Capture the cell that displays the provided text and extract its (X, Y) central coordinate. 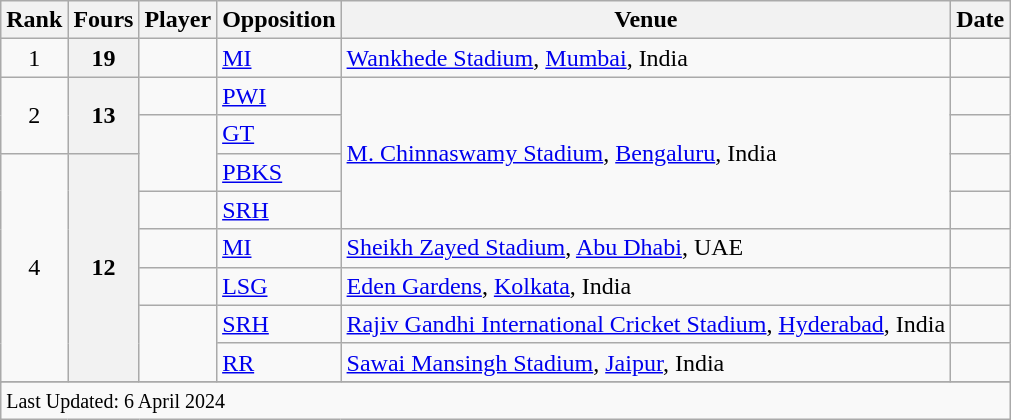
Eden Gardens, Kolkata, India (646, 286)
12 (104, 267)
19 (104, 58)
1 (34, 58)
Last Updated: 6 April 2024 (506, 400)
2 (34, 115)
RR (279, 362)
Opposition (279, 20)
Venue (646, 20)
Date (980, 20)
PWI (279, 96)
Player (178, 20)
Sheikh Zayed Stadium, Abu Dhabi, UAE (646, 248)
M. Chinnaswamy Stadium, Bengaluru, India (646, 153)
LSG (279, 286)
Fours (104, 20)
GT (279, 134)
Rank (34, 20)
13 (104, 115)
Sawai Mansingh Stadium, Jaipur, India (646, 362)
Wankhede Stadium, Mumbai, India (646, 58)
4 (34, 267)
Rajiv Gandhi International Cricket Stadium, Hyderabad, India (646, 324)
PBKS (279, 172)
